Capture the cell that displays the provided text and extract its [X, Y] central coordinate. 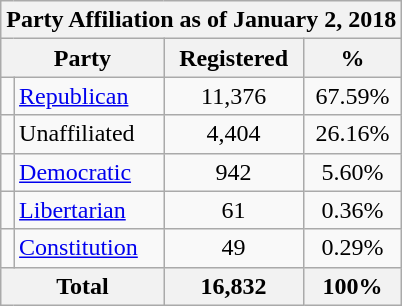
Democratic [89, 172]
942 [234, 172]
Party [82, 58]
0.36% [352, 210]
Constitution [89, 248]
Total [82, 286]
Republican [89, 96]
26.16% [352, 134]
Unaffiliated [89, 134]
61 [234, 210]
100% [352, 286]
Registered [234, 58]
5.60% [352, 172]
67.59% [352, 96]
Libertarian [89, 210]
% [352, 58]
4,404 [234, 134]
16,832 [234, 286]
Party Affiliation as of January 2, 2018 [202, 20]
11,376 [234, 96]
49 [234, 248]
0.29% [352, 248]
